Search for the cell housing the specified text and yield its (X, Y) center coordinate. 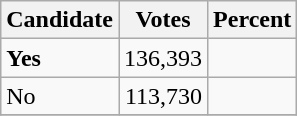
Votes (162, 20)
136,393 (162, 58)
Yes (60, 58)
113,730 (162, 96)
Percent (252, 20)
Candidate (60, 20)
No (60, 96)
